Find where the given text appears and provide that cell's center as [X, Y] coordinate. 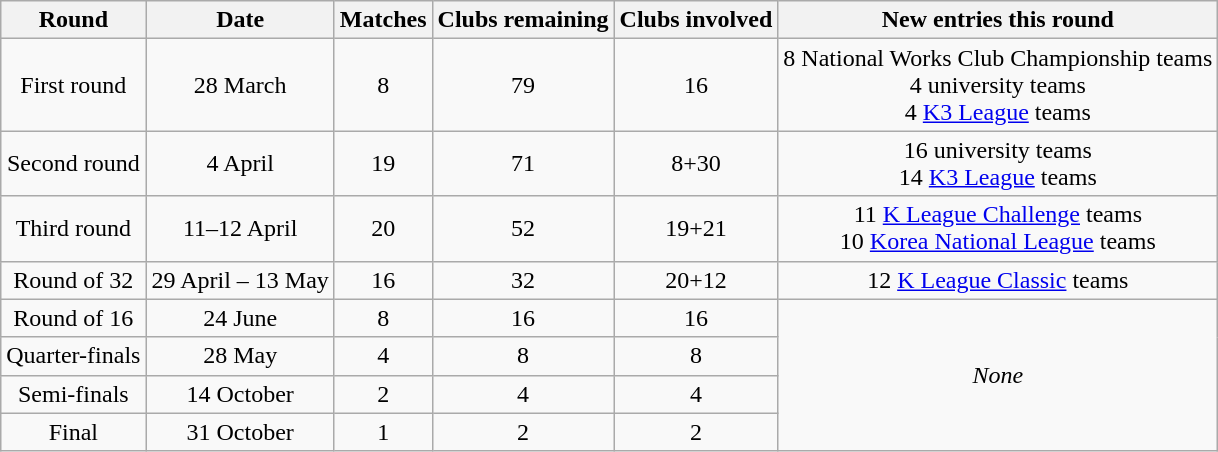
16 university teams 14 K3 League teams [998, 164]
19 [383, 164]
Round of 32 [74, 280]
11 K League Challenge teams 10 Korea National League teams [998, 228]
Quarter-finals [74, 356]
29 April – 13 May [240, 280]
28 March [240, 85]
None [998, 375]
31 October [240, 432]
8 National Works Club Championship teams 4 university teams 4 K3 League teams [998, 85]
Second round [74, 164]
1 [383, 432]
4 April [240, 164]
Semi-finals [74, 394]
20 [383, 228]
79 [523, 85]
Date [240, 20]
52 [523, 228]
19+21 [696, 228]
24 June [240, 318]
11–12 April [240, 228]
71 [523, 164]
14 October [240, 394]
Final [74, 432]
20+12 [696, 280]
Clubs involved [696, 20]
Round of 16 [74, 318]
First round [74, 85]
12 K League Classic teams [998, 280]
Matches [383, 20]
Round [74, 20]
8+30 [696, 164]
Clubs remaining [523, 20]
Third round [74, 228]
New entries this round [998, 20]
28 May [240, 356]
32 [523, 280]
